Identify which cell holds the provided text, then report its (X, Y) central coordinate. 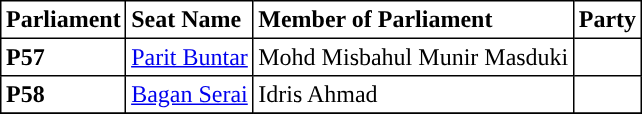
P57 (64, 57)
Party (608, 20)
Idris Ahmad (414, 95)
P58 (64, 95)
Seat Name (190, 20)
Mohd Misbahul Munir Masduki (414, 57)
Parit Buntar (190, 57)
Parliament (64, 20)
Bagan Serai (190, 95)
Member of Parliament (414, 20)
